Return the (X, Y) coordinate for the center point of the cell that contains the specified text.  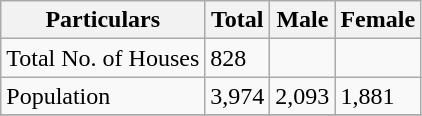
Male (302, 20)
1,881 (378, 96)
Total No. of Houses (103, 58)
Total (238, 20)
3,974 (238, 96)
Female (378, 20)
828 (238, 58)
Particulars (103, 20)
Population (103, 96)
2,093 (302, 96)
